Locate the cell with the specified text and output its [X, Y] center coordinate. 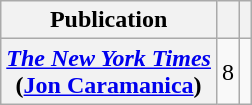
8 [228, 72]
Publication [109, 20]
The New York Times(Jon Caramanica) [109, 72]
